Locate the cell with the specified text and output its [x, y] center coordinate. 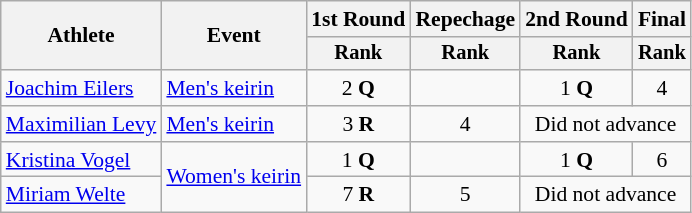
2nd Round [576, 19]
Athlete [82, 36]
Miriam Welte [82, 195]
Final [662, 19]
7 R [358, 195]
5 [465, 195]
6 [662, 160]
Kristina Vogel [82, 160]
Joachim Eilers [82, 88]
1st Round [358, 19]
Women's keirin [234, 178]
Event [234, 36]
Repechage [465, 19]
Maximilian Levy [82, 124]
2 Q [358, 88]
3 R [358, 124]
